Identify which cell holds the provided text, then report its (x, y) central coordinate. 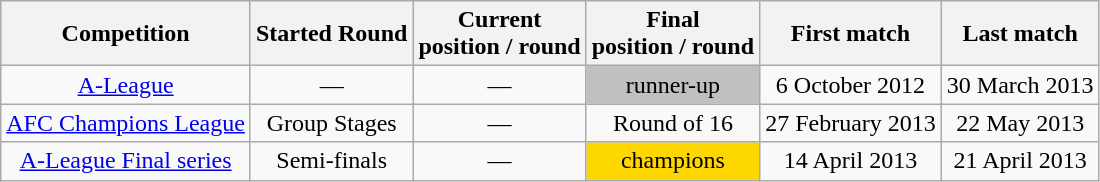
30 March 2013 (1020, 85)
Round of 16 (672, 123)
First match (851, 34)
21 April 2013 (1020, 161)
AFC Champions League (126, 123)
Semi-finals (331, 161)
Last match (1020, 34)
27 February 2013 (851, 123)
runner-up (672, 85)
6 October 2012 (851, 85)
22 May 2013 (1020, 123)
14 April 2013 (851, 161)
Final position / round (672, 34)
Current position / round (500, 34)
A-League Final series (126, 161)
Group Stages (331, 123)
Started Round (331, 34)
Competition (126, 34)
A-League (126, 85)
champions (672, 161)
